Extract the (X, Y) coordinate from the center of the cell holding the provided text.  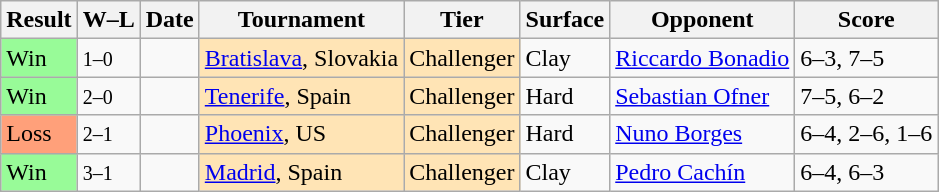
Surface (565, 20)
Result (39, 20)
6–4, 6–3 (866, 172)
Tier (462, 20)
Pedro Cachín (702, 172)
Madrid, Spain (301, 172)
Score (866, 20)
7–5, 6–2 (866, 96)
2–1 (108, 134)
6–3, 7–5 (866, 58)
Bratislava, Slovakia (301, 58)
Opponent (702, 20)
Tenerife, Spain (301, 96)
Nuno Borges (702, 134)
W–L (108, 20)
2–0 (108, 96)
6–4, 2–6, 1–6 (866, 134)
Phoenix, US (301, 134)
Riccardo Bonadio (702, 58)
Sebastian Ofner (702, 96)
Tournament (301, 20)
Loss (39, 134)
Date (170, 20)
1–0 (108, 58)
3–1 (108, 172)
